Output the (X, Y) coordinate of the center of the cell containing the given text.  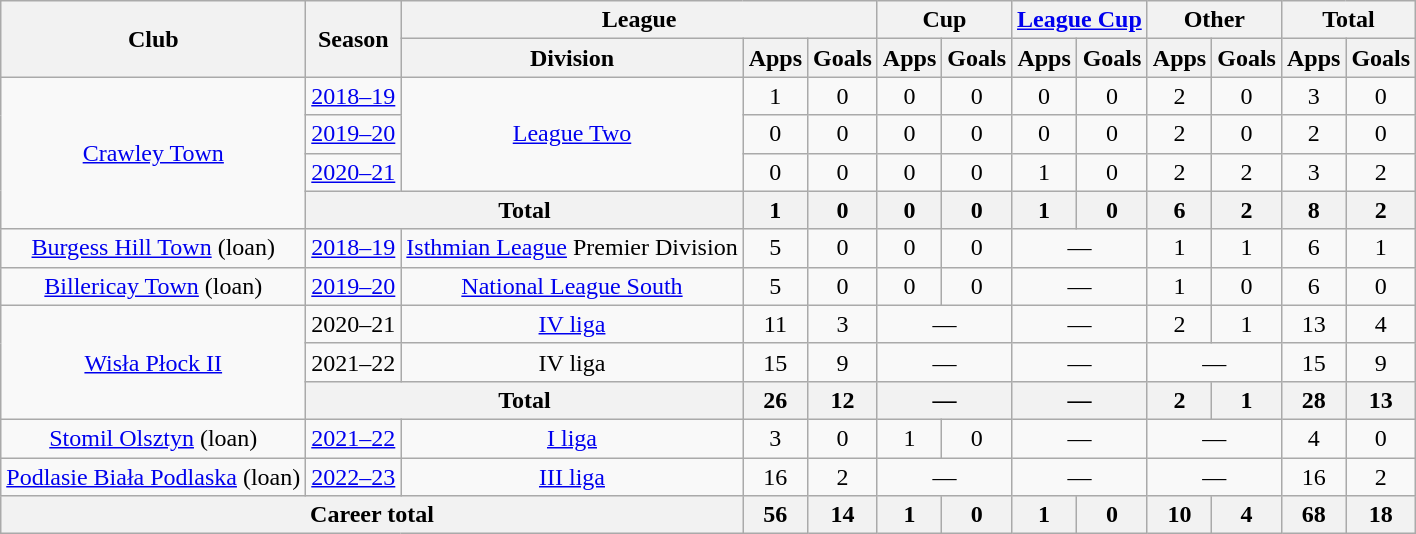
National League South (572, 286)
2022–23 (354, 477)
18 (1381, 515)
League Two (572, 134)
10 (1179, 515)
Burgess Hill Town (loan) (154, 248)
I liga (572, 438)
Wisła Płock II (154, 362)
12 (843, 400)
68 (1313, 515)
Isthmian League Premier Division (572, 248)
56 (775, 515)
Stomil Olsztyn (loan) (154, 438)
Billericay Town (loan) (154, 286)
Career total (372, 515)
Other (1214, 20)
Cup (944, 20)
III liga (572, 477)
Season (354, 39)
League Cup (1080, 20)
League (640, 20)
Crawley Town (154, 153)
Division (572, 58)
26 (775, 400)
28 (1313, 400)
8 (1313, 210)
11 (775, 324)
Podlasie Biała Podlaska (loan) (154, 477)
14 (843, 515)
Club (154, 39)
